Identify which cell holds the provided text, then report its [X, Y] central coordinate. 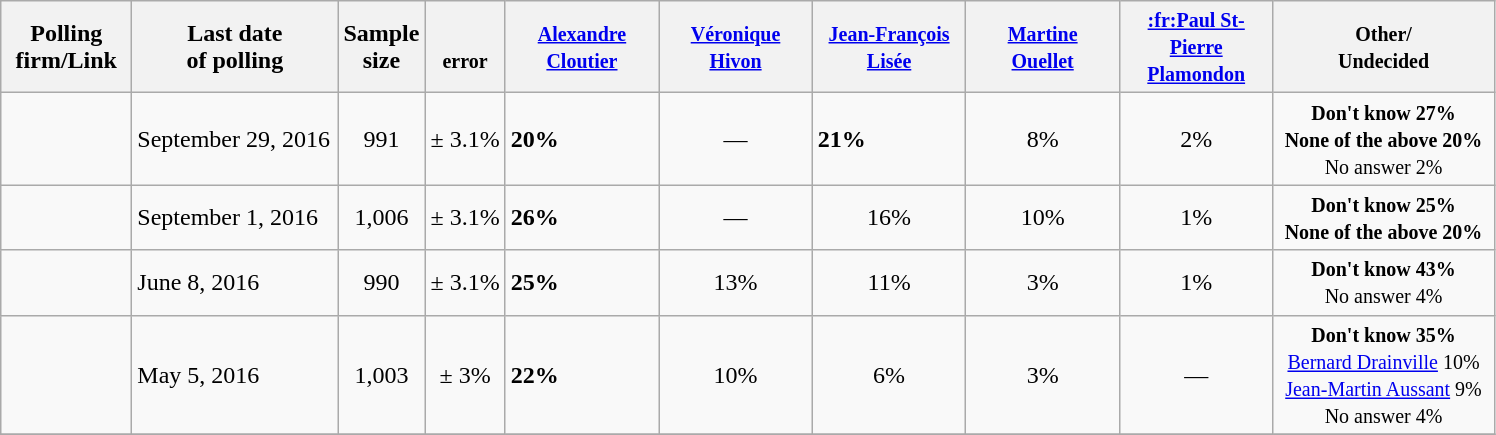
June 8, 2016 [235, 282]
Polling firm/Link [66, 47]
± 3% [465, 374]
Don't know 35%Bernard Drainville 10%Jean-Martin Aussant 9%No answer 4% [1384, 374]
11% [889, 282]
20% [582, 139]
error [465, 47]
September 29, 2016 [235, 139]
2% [1196, 139]
September 1, 2016 [235, 218]
:fr:Paul St-Pierre Plamondon [1196, 47]
21% [889, 139]
Samplesize [382, 47]
AlexandreCloutier [582, 47]
1,003 [382, 374]
6% [889, 374]
Don't know 25%None of the above 20% [1384, 218]
Last dateof polling [235, 47]
26% [582, 218]
MartineOuellet [1043, 47]
22% [582, 374]
1,006 [382, 218]
Jean-FrançoisLisée [889, 47]
990 [382, 282]
25% [582, 282]
13% [736, 282]
VéroniqueHivon [736, 47]
8% [1043, 139]
16% [889, 218]
Don't know 43%No answer 4% [1384, 282]
Don't know 27%None of the above 20%No answer 2% [1384, 139]
May 5, 2016 [235, 374]
991 [382, 139]
Other/Undecided [1384, 47]
